Locate the cell with the specified text and output its [x, y] center coordinate. 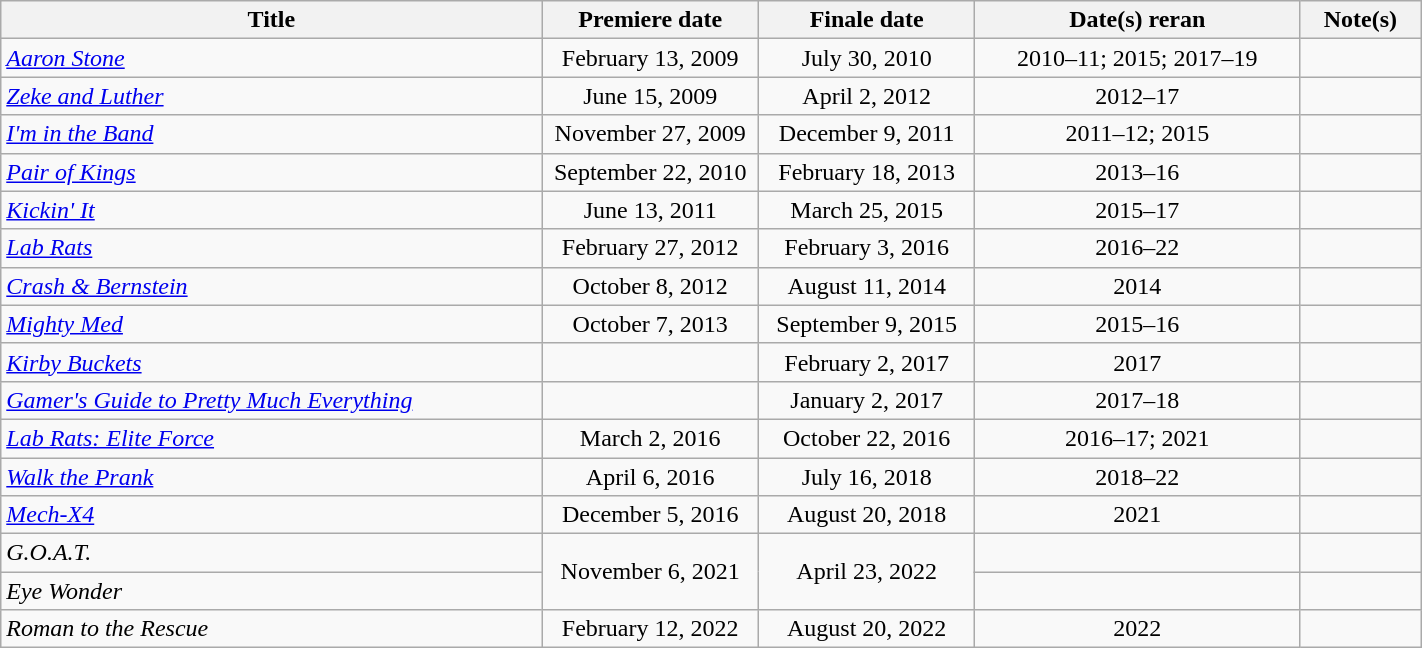
Aaron Stone [272, 58]
February 3, 2016 [866, 248]
March 2, 2016 [650, 438]
2017–18 [1138, 400]
2021 [1138, 515]
December 9, 2011 [866, 134]
October 8, 2012 [650, 286]
2010–11; 2015; 2017–19 [1138, 58]
2022 [1138, 629]
January 2, 2017 [866, 400]
March 25, 2015 [866, 210]
2015–17 [1138, 210]
Zeke and Luther [272, 96]
2011–12; 2015 [1138, 134]
Lab Rats: Elite Force [272, 438]
Premiere date [650, 20]
October 7, 2013 [650, 324]
April 6, 2016 [650, 477]
Crash & Bernstein [272, 286]
October 22, 2016 [866, 438]
Note(s) [1361, 20]
November 27, 2009 [650, 134]
Mighty Med [272, 324]
G.O.A.T. [272, 553]
July 30, 2010 [866, 58]
September 9, 2015 [866, 324]
August 20, 2022 [866, 629]
Kirby Buckets [272, 362]
June 15, 2009 [650, 96]
July 16, 2018 [866, 477]
I'm in the Band [272, 134]
December 5, 2016 [650, 515]
February 13, 2009 [650, 58]
Mech-X4 [272, 515]
Roman to the Rescue [272, 629]
Date(s) reran [1138, 20]
September 22, 2010 [650, 172]
Pair of Kings [272, 172]
2018–22 [1138, 477]
2012–17 [1138, 96]
August 11, 2014 [866, 286]
2015–16 [1138, 324]
Kickin' It [272, 210]
Gamer's Guide to Pretty Much Everything [272, 400]
Title [272, 20]
2013–16 [1138, 172]
February 27, 2012 [650, 248]
Lab Rats [272, 248]
April 23, 2022 [866, 572]
February 12, 2022 [650, 629]
Eye Wonder [272, 591]
2016–17; 2021 [1138, 438]
November 6, 2021 [650, 572]
2017 [1138, 362]
August 20, 2018 [866, 515]
2014 [1138, 286]
June 13, 2011 [650, 210]
April 2, 2012 [866, 96]
February 18, 2013 [866, 172]
Finale date [866, 20]
2016–22 [1138, 248]
Walk the Prank [272, 477]
February 2, 2017 [866, 362]
